Extract the [x, y] coordinate from the center of the cell holding the provided text.  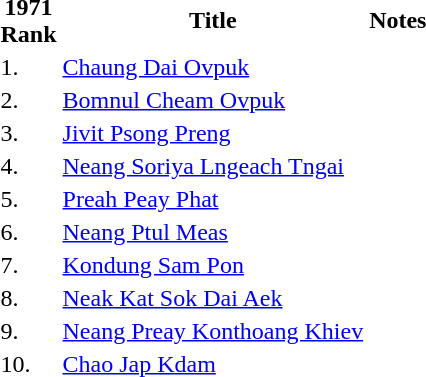
Neak Kat Sok Dai Aek [213, 298]
Jivit Psong Preng [213, 133]
Kondung Sam Pon [213, 265]
Neang Soriya Lngeach Tngai [213, 166]
Preah Peay Phat [213, 199]
Neang Preay Konthoang Khiev [213, 331]
Bomnul Cheam Ovpuk [213, 100]
Neang Ptul Meas [213, 232]
Chaung Dai Ovpuk [213, 67]
